Locate the cell with the specified text and output its (x, y) center coordinate. 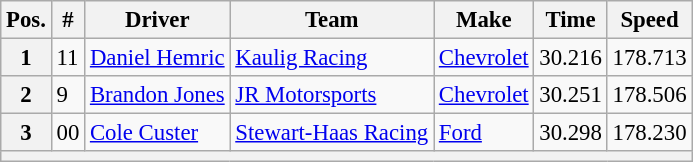
30.216 (570, 58)
# (68, 20)
Ford (484, 133)
Cole Custer (158, 133)
Time (570, 20)
Team (332, 20)
30.251 (570, 95)
2 (26, 95)
Driver (158, 20)
Make (484, 20)
178.230 (650, 133)
9 (68, 95)
Speed (650, 20)
1 (26, 58)
Pos. (26, 20)
30.298 (570, 133)
Kaulig Racing (332, 58)
00 (68, 133)
Daniel Hemric (158, 58)
11 (68, 58)
178.713 (650, 58)
178.506 (650, 95)
3 (26, 133)
Stewart-Haas Racing (332, 133)
JR Motorsports (332, 95)
Brandon Jones (158, 95)
